Find where the given text appears and provide that cell's center as [X, Y] coordinate. 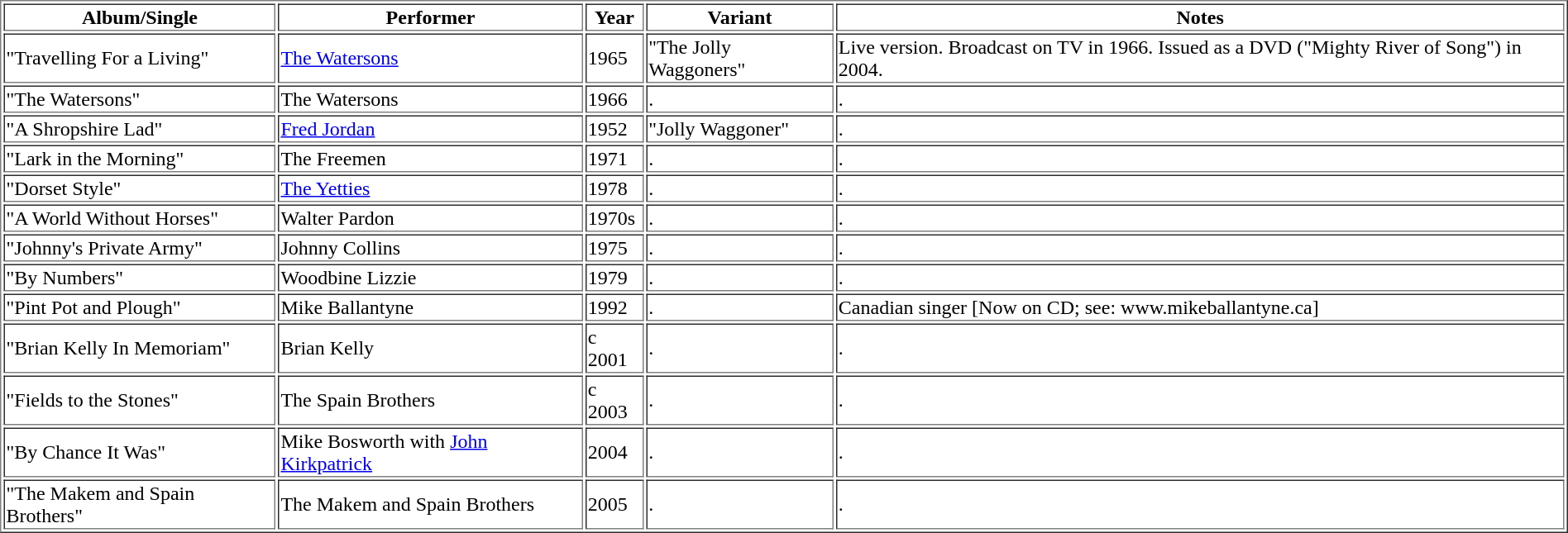
Woodbine Lizzie [430, 278]
1971 [615, 159]
"By Chance It Was" [139, 453]
2005 [615, 504]
1978 [615, 188]
Johnny Collins [430, 248]
"Jolly Waggoner" [739, 129]
"Lark in the Morning" [139, 159]
1970s [615, 218]
Album/Single [139, 17]
c 2001 [615, 349]
c 2003 [615, 400]
Mike Ballantyne [430, 307]
"Pint Pot and Plough" [139, 307]
"Travelling For a Living" [139, 58]
Live version. Broadcast on TV in 1966. Issued as a DVD ("Mighty River of Song") in 2004. [1201, 58]
The Spain Brothers [430, 400]
"Johnny's Private Army" [139, 248]
Notes [1201, 17]
1966 [615, 99]
"The Makem and Spain Brothers" [139, 504]
1975 [615, 248]
Fred Jordan [430, 129]
"Dorset Style" [139, 188]
Mike Bosworth with John Kirkpatrick [430, 453]
1965 [615, 58]
Walter Pardon [430, 218]
Performer [430, 17]
"Fields to the Stones" [139, 400]
"The Jolly Waggoners" [739, 58]
1992 [615, 307]
The Makem and Spain Brothers [430, 504]
"The Watersons" [139, 99]
1952 [615, 129]
Year [615, 17]
Variant [739, 17]
The Freemen [430, 159]
Brian Kelly [430, 349]
"By Numbers" [139, 278]
"Brian Kelly In Memoriam" [139, 349]
The Yetties [430, 188]
"A Shropshire Lad" [139, 129]
1979 [615, 278]
Canadian singer [Now on CD; see: www.mikeballantyne.ca] [1201, 307]
2004 [615, 453]
"A World Without Horses" [139, 218]
